Return (X, Y) of the center of cell containing provided text 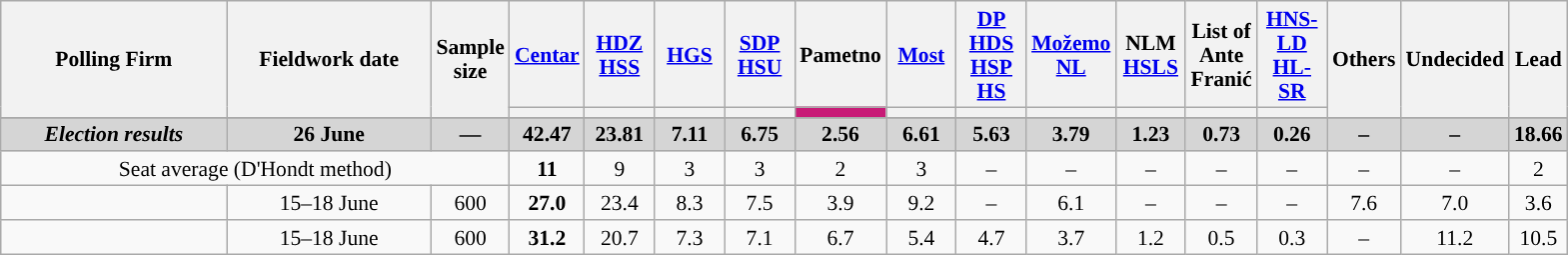
20.7 (620, 237)
0.3 (1292, 237)
Sample size (470, 59)
MožemoNL (1071, 54)
5.4 (921, 237)
7.5 (760, 203)
7.11 (690, 134)
Lead (1539, 59)
7.1 (760, 237)
31.2 (548, 237)
Centar (548, 54)
0.5 (1221, 237)
3.6 (1539, 203)
18.66 (1539, 134)
Election results (114, 134)
NLMHSLS (1150, 54)
23.81 (620, 134)
10.5 (1539, 237)
HGS (690, 54)
1.2 (1150, 237)
List of Ante Franić (1221, 54)
Most (921, 54)
42.47 (548, 134)
Seat average (D'Hondt method) (256, 169)
3.9 (840, 203)
7.3 (690, 237)
4.7 (991, 237)
6.7 (840, 237)
Fieldwork date (330, 59)
HNS-LDHL-SR (1292, 54)
7.0 (1455, 203)
6.61 (921, 134)
— (470, 134)
23.4 (620, 203)
Pametno (840, 54)
SDPHSU (760, 54)
27.0 (548, 203)
DPHDSHSPHS (991, 54)
0.26 (1292, 134)
8.3 (690, 203)
3.79 (1071, 134)
5.63 (991, 134)
0.73 (1221, 134)
6.75 (760, 134)
9.2 (921, 203)
2.56 (840, 134)
7.6 (1364, 203)
Undecided (1455, 59)
9 (620, 169)
11.2 (1455, 237)
1.23 (1150, 134)
Polling Firm (114, 59)
3.7 (1071, 237)
HDZHSS (620, 54)
11 (548, 169)
6.1 (1071, 203)
26 June (330, 134)
Others (1364, 59)
